Return [X, Y] of the center of cell containing provided text 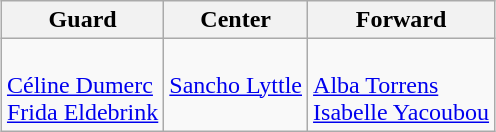
Forward [402, 20]
Sancho Lyttle [236, 85]
Guard [82, 20]
Center [236, 20]
Alba Torrens Isabelle Yacoubou [402, 85]
Céline Dumerc Frida Eldebrink [82, 85]
